From the cell containing the given text, extract its center point as [X, Y] coordinate. 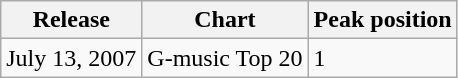
Chart [225, 20]
1 [382, 58]
Peak position [382, 20]
Release [72, 20]
July 13, 2007 [72, 58]
G-music Top 20 [225, 58]
